Return the (X, Y) coordinate for the center point of the cell that contains the specified text.  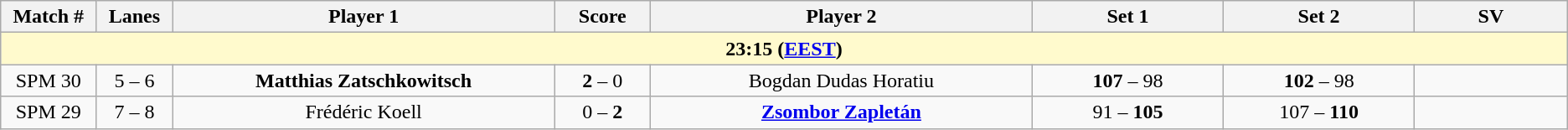
Frédéric Koell (364, 112)
91 – 105 (1127, 112)
Bogdan Dudas Horatiu (841, 81)
Score (602, 17)
5 – 6 (134, 81)
23:15 (EEST) (784, 49)
7 – 8 (134, 112)
Zsombor Zapletán (841, 112)
Lanes (134, 17)
107 – 110 (1319, 112)
Set 2 (1319, 17)
Set 1 (1127, 17)
107 – 98 (1127, 81)
SPM 30 (49, 81)
Matthias Zatschkowitsch (364, 81)
SPM 29 (49, 112)
2 – 0 (602, 81)
Match # (49, 17)
SV (1491, 17)
Player 1 (364, 17)
0 – 2 (602, 112)
102 – 98 (1319, 81)
Player 2 (841, 17)
